Capture the cell that displays the provided text and extract its (X, Y) central coordinate. 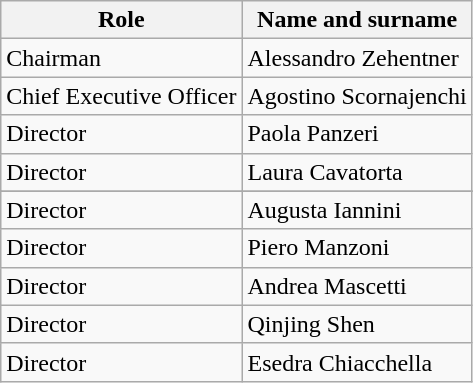
Qinjing Shen (357, 324)
Augusta Iannini (357, 210)
Andrea Mascetti (357, 286)
Role (122, 20)
Laura Cavatorta (357, 172)
Name and surname (357, 20)
Paola Panzeri (357, 134)
Chairman (122, 58)
Chief Executive Officer (122, 96)
Agostino Scornajenchi (357, 96)
Esedra Chiacchella (357, 362)
Alessandro Zehentner (357, 58)
Piero Manzoni (357, 248)
